Locate the cell with the specified text and output its (X, Y) center coordinate. 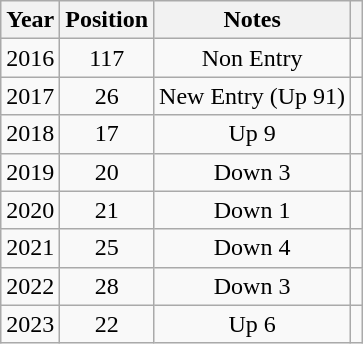
Notes (252, 20)
Year (30, 20)
117 (107, 58)
26 (107, 96)
2022 (30, 286)
Up 6 (252, 324)
2020 (30, 210)
20 (107, 172)
28 (107, 286)
2021 (30, 248)
Down 4 (252, 248)
2017 (30, 96)
Down 1 (252, 210)
New Entry (Up 91) (252, 96)
25 (107, 248)
22 (107, 324)
17 (107, 134)
2016 (30, 58)
Position (107, 20)
Up 9 (252, 134)
2018 (30, 134)
2019 (30, 172)
2023 (30, 324)
Non Entry (252, 58)
21 (107, 210)
